Find where the given text appears and provide that cell's center as [x, y] coordinate. 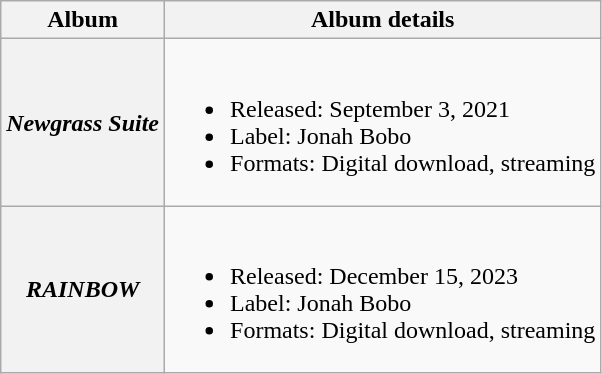
Album details [383, 20]
Released: December 15, 2023Label: Jonah BoboFormats: Digital download, streaming [383, 290]
Newgrass Suite [83, 122]
Released: September 3, 2021Label: Jonah BoboFormats: Digital download, streaming [383, 122]
RAINBOW [83, 290]
Album [83, 20]
